Return (X, Y) of the center of cell containing provided text 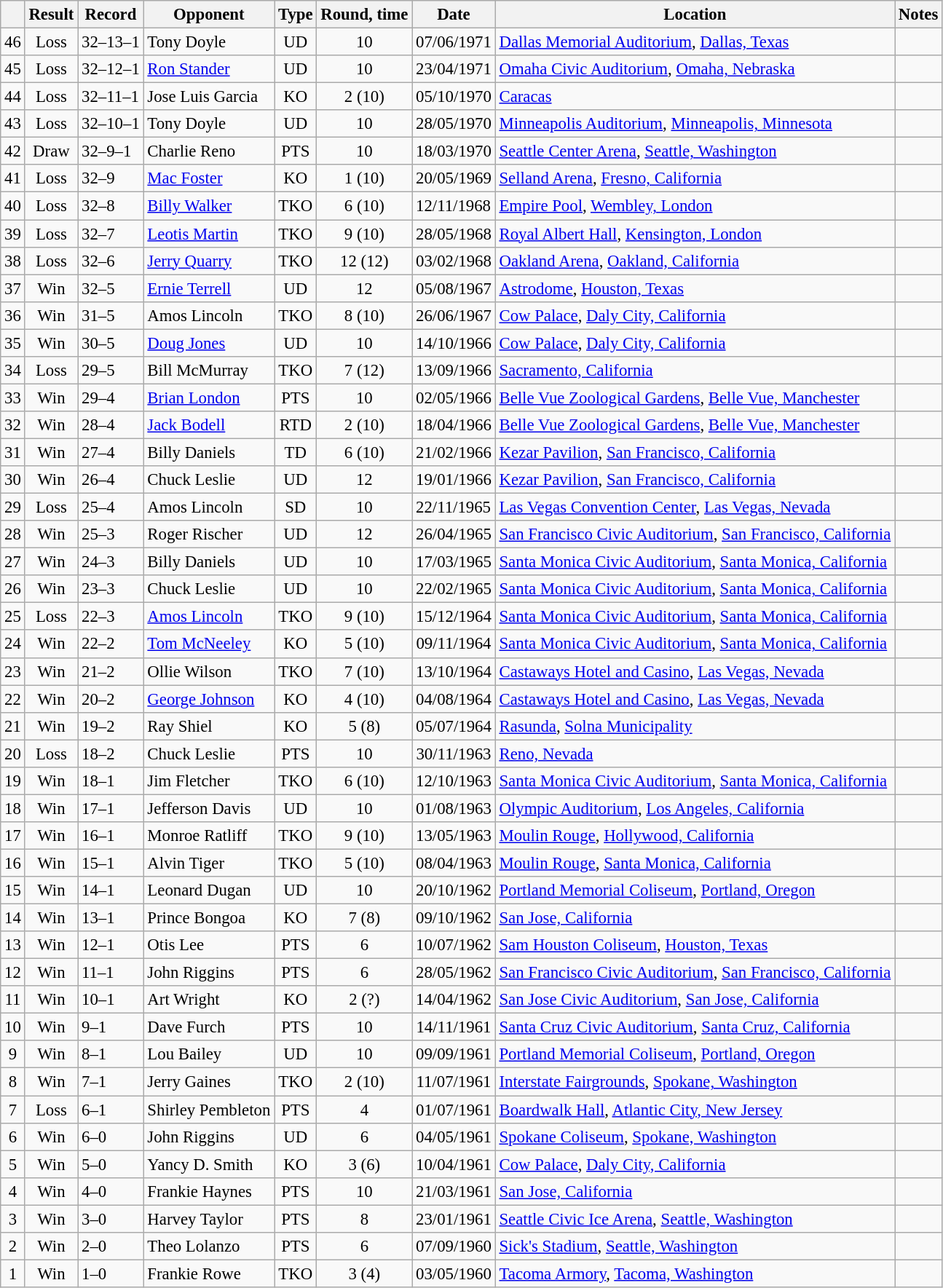
5–0 (111, 1164)
Oakland Arena, Oakland, California (695, 261)
Yancy D. Smith (209, 1164)
44 (13, 97)
13/10/1964 (454, 671)
Result (51, 15)
Jerry Gaines (209, 1082)
17–1 (111, 808)
31 (13, 452)
42 (13, 151)
Harvey Taylor (209, 1219)
7 (8) (364, 918)
Opponent (209, 15)
20/10/1962 (454, 890)
20–2 (111, 699)
04/08/1964 (454, 699)
Roger Rischer (209, 534)
23/04/1971 (454, 69)
Ray Shiel (209, 726)
21–2 (111, 671)
29–5 (111, 371)
10/04/1961 (454, 1164)
Reno, Nevada (695, 754)
3 (4) (364, 1273)
Art Wright (209, 1000)
2 (13, 1246)
Frankie Haynes (209, 1191)
18/04/1966 (454, 425)
Selland Arena, Fresno, California (695, 178)
09/11/1964 (454, 644)
18–2 (111, 754)
Leonard Dugan (209, 890)
SD (296, 507)
3–0 (111, 1219)
12 (12) (364, 261)
15/12/1964 (454, 617)
22–3 (111, 617)
Date (454, 15)
01/07/1961 (454, 1110)
20 (13, 754)
Theo Lolanzo (209, 1246)
Notes (919, 15)
Shirley Pembleton (209, 1110)
Astrodome, Houston, Texas (695, 288)
32–11–1 (111, 97)
4–0 (111, 1191)
30 (13, 480)
27–4 (111, 452)
Seattle Civic Ice Arena, Seattle, Washington (695, 1219)
11 (13, 1000)
46 (13, 42)
24 (13, 644)
09/10/1962 (454, 918)
28/05/1968 (454, 234)
6–1 (111, 1110)
16–1 (111, 836)
2 (?) (364, 1000)
Tom McNeeley (209, 644)
9 (13, 1055)
41 (13, 178)
Boardwalk Hall, Atlantic City, New Jersey (695, 1110)
Seattle Center Arena, Seattle, Washington (695, 151)
37 (13, 288)
43 (13, 124)
Royal Albert Hall, Kensington, London (695, 234)
32–12–1 (111, 69)
32–7 (111, 234)
32 (13, 425)
Moulin Rouge, Hollywood, California (695, 836)
21/02/1966 (454, 452)
Mac Foster (209, 178)
Monroe Ratliff (209, 836)
22 (13, 699)
Bill McMurray (209, 371)
38 (13, 261)
Sam Houston Coliseum, Houston, Texas (695, 945)
11/07/1961 (454, 1082)
Las Vegas Convention Center, Las Vegas, Nevada (695, 507)
32–10–1 (111, 124)
Jefferson Davis (209, 808)
Frankie Rowe (209, 1273)
14 (13, 918)
22–2 (111, 644)
Tacoma Armory, Tacoma, Washington (695, 1273)
1 (10) (364, 178)
29 (13, 507)
20/05/1969 (454, 178)
3 (6) (364, 1164)
31–5 (111, 315)
Charlie Reno (209, 151)
32–8 (111, 206)
26/06/1967 (454, 315)
25 (13, 617)
Olympic Auditorium, Los Angeles, California (695, 808)
Jim Fletcher (209, 781)
17 (13, 836)
05/07/1964 (454, 726)
24–3 (111, 562)
Interstate Fairgrounds, Spokane, Washington (695, 1082)
19–2 (111, 726)
14/11/1961 (454, 1027)
28 (13, 534)
Lou Bailey (209, 1055)
2–0 (111, 1246)
Ernie Terrell (209, 288)
Jerry Quarry (209, 261)
25–3 (111, 534)
19/01/1966 (454, 480)
Santa Cruz Civic Auditorium, Santa Cruz, California (695, 1027)
Otis Lee (209, 945)
09/09/1961 (454, 1055)
23 (13, 671)
08/04/1963 (454, 863)
30/11/1963 (454, 754)
29–4 (111, 398)
15–1 (111, 863)
8–1 (111, 1055)
32–9 (111, 178)
32–5 (111, 288)
05/10/1970 (454, 97)
28/05/1970 (454, 124)
14–1 (111, 890)
RTD (296, 425)
1 (13, 1273)
18–1 (111, 781)
Dallas Memorial Auditorium, Dallas, Texas (695, 42)
Location (695, 15)
George Johnson (209, 699)
05/08/1967 (454, 288)
1–0 (111, 1273)
01/08/1963 (454, 808)
Jose Luis Garcia (209, 97)
Billy Walker (209, 206)
12–1 (111, 945)
4 (10) (364, 699)
13 (13, 945)
7 (10) (364, 671)
26–4 (111, 480)
10–1 (111, 1000)
Record (111, 15)
04/05/1961 (454, 1137)
02/05/1966 (454, 398)
15 (13, 890)
34 (13, 371)
03/05/1960 (454, 1273)
6–0 (111, 1137)
03/02/1968 (454, 261)
13/05/1963 (454, 836)
Ron Stander (209, 69)
Omaha Civic Auditorium, Omaha, Nebraska (695, 69)
Ollie Wilson (209, 671)
36 (13, 315)
17/03/1965 (454, 562)
21 (13, 726)
33 (13, 398)
5 (8) (364, 726)
11–1 (111, 973)
32–9–1 (111, 151)
10/07/1962 (454, 945)
13–1 (111, 918)
5 (13, 1164)
26 (13, 589)
45 (13, 69)
30–5 (111, 343)
28–4 (111, 425)
14/10/1966 (454, 343)
22/02/1965 (454, 589)
Minneapolis Auditorium, Minneapolis, Minnesota (695, 124)
35 (13, 343)
32–6 (111, 261)
Caracas (695, 97)
Brian London (209, 398)
7–1 (111, 1082)
27 (13, 562)
7 (12) (364, 371)
Leotis Martin (209, 234)
21/03/1961 (454, 1191)
Moulin Rouge, Santa Monica, California (695, 863)
12/10/1963 (454, 781)
Sick's Stadium, Seattle, Washington (695, 1246)
Draw (51, 151)
Type (296, 15)
Alvin Tiger (209, 863)
Jack Bodell (209, 425)
13/09/1966 (454, 371)
18 (13, 808)
07/06/1971 (454, 42)
TD (296, 452)
14/04/1962 (454, 1000)
23–3 (111, 589)
40 (13, 206)
Spokane Coliseum, Spokane, Washington (695, 1137)
7 (13, 1110)
19 (13, 781)
12/11/1968 (454, 206)
Prince Bongoa (209, 918)
Round, time (364, 15)
3 (13, 1219)
07/09/1960 (454, 1246)
32–13–1 (111, 42)
18/03/1970 (454, 151)
23/01/1961 (454, 1219)
San Jose Civic Auditorium, San Jose, California (695, 1000)
25–4 (111, 507)
28/05/1962 (454, 973)
9–1 (111, 1027)
Doug Jones (209, 343)
16 (13, 863)
Empire Pool, Wembley, London (695, 206)
39 (13, 234)
Rasunda, Solna Municipality (695, 726)
Sacramento, California (695, 371)
8 (10) (364, 315)
22/11/1965 (454, 507)
26/04/1965 (454, 534)
Dave Furch (209, 1027)
